Find where the given text appears and provide that cell's center as (x, y) coordinate. 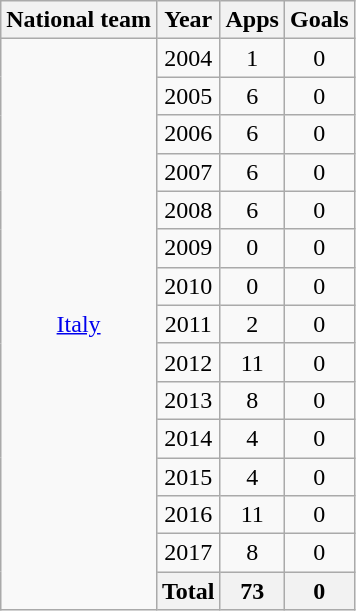
2006 (188, 134)
2013 (188, 400)
2007 (188, 172)
2010 (188, 286)
Italy (79, 324)
1 (252, 58)
Year (188, 20)
2017 (188, 553)
National team (79, 20)
2015 (188, 477)
2014 (188, 438)
Total (188, 591)
2005 (188, 96)
2016 (188, 515)
73 (252, 591)
2004 (188, 58)
2011 (188, 324)
2008 (188, 210)
2012 (188, 362)
Apps (252, 20)
2009 (188, 248)
Goals (319, 20)
2 (252, 324)
